From the cell containing the given text, extract its center point as (x, y) coordinate. 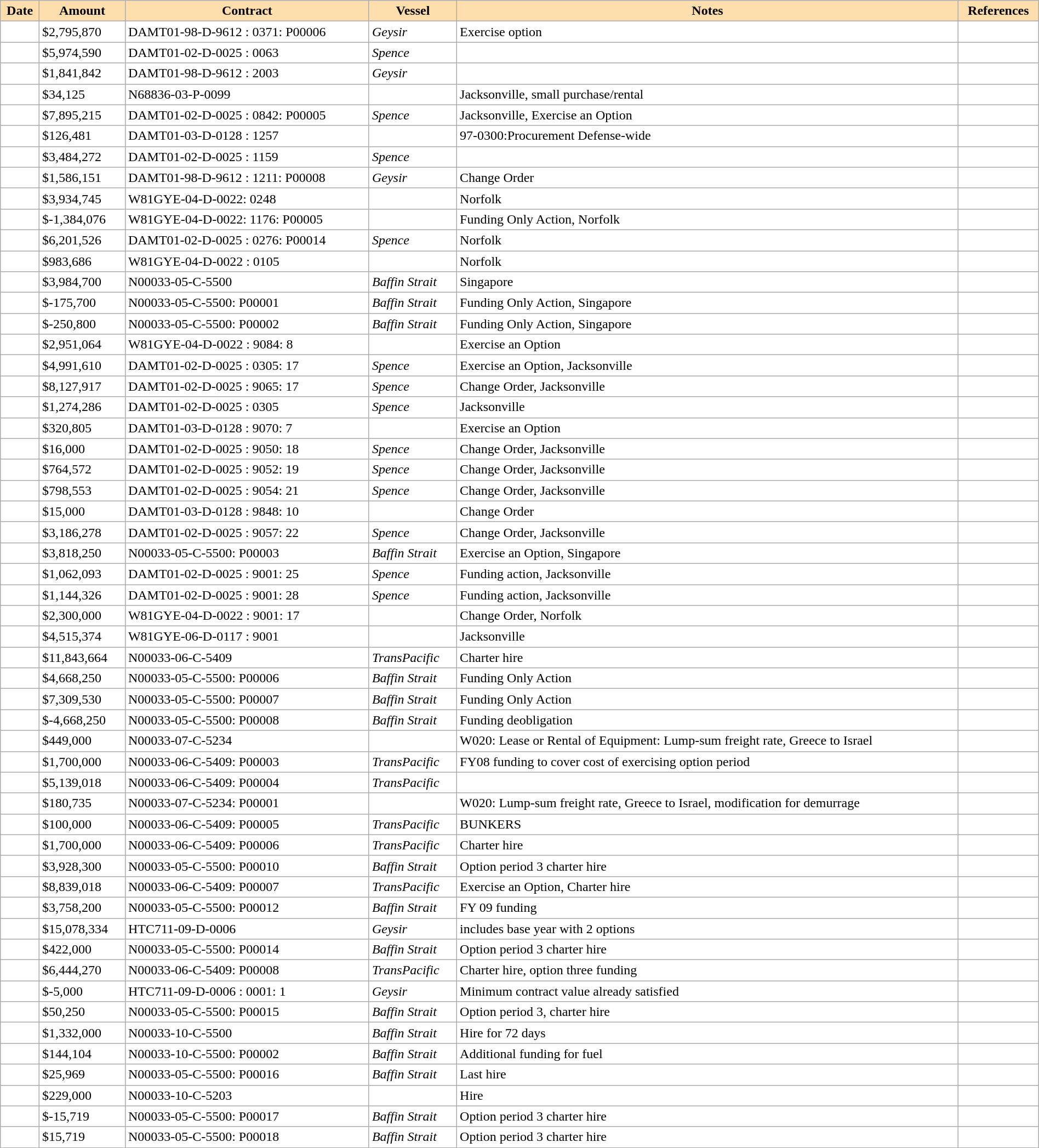
$229,000 (82, 1095)
N00033-06-C-5409: P00005 (247, 824)
DAMT01-03-D-0128 : 9070: 7 (247, 428)
N00033-05-C-5500: P00008 (247, 720)
N00033-06-C-5409: P00003 (247, 762)
$1,586,151 (82, 178)
N00033-05-C-5500: P00010 (247, 866)
$3,758,200 (82, 907)
$3,484,272 (82, 157)
$3,186,278 (82, 532)
Hire for 72 days (708, 1033)
W81GYE-04-D-0022: 1176: P00005 (247, 219)
DAMT01-02-D-0025 : 0842: P00005 (247, 115)
$15,000 (82, 511)
DAMT01-98-D-9612 : 1211: P00008 (247, 178)
N00033-10-C-5500 (247, 1033)
DAMT01-02-D-0025 : 0305: 17 (247, 365)
$-175,700 (82, 303)
N00033-07-C-5234 (247, 741)
Notes (708, 11)
$3,984,700 (82, 282)
$1,144,326 (82, 595)
$2,951,064 (82, 345)
$7,309,530 (82, 699)
$126,481 (82, 136)
97-0300:Procurement Defense-wide (708, 136)
$-1,384,076 (82, 219)
$16,000 (82, 449)
Charter hire, option three funding (708, 970)
$-15,719 (82, 1116)
$-4,668,250 (82, 720)
$6,201,526 (82, 240)
DAMT01-02-D-0025 : 9001: 25 (247, 574)
DAMT01-02-D-0025 : 0276: P00014 (247, 240)
$8,127,917 (82, 386)
$50,250 (82, 1012)
DAMT01-02-D-0025 : 9057: 22 (247, 532)
$8,839,018 (82, 887)
$-250,800 (82, 324)
$1,274,286 (82, 407)
N68836-03-P-0099 (247, 94)
$798,553 (82, 490)
$4,515,374 (82, 637)
Last hire (708, 1075)
Minimum contract value already satisfied (708, 991)
W020: Lump-sum freight rate, Greece to Israel, modification for demurrage (708, 803)
N00033-06-C-5409: P00007 (247, 887)
$144,104 (82, 1054)
$2,795,870 (82, 32)
Singapore (708, 282)
$25,969 (82, 1075)
$34,125 (82, 94)
Exercise an Option, Jacksonville (708, 365)
$4,668,250 (82, 678)
$2,300,000 (82, 616)
N00033-05-C-5500: P00003 (247, 553)
DAMT01-02-D-0025 : 9001: 28 (247, 595)
Option period 3, charter hire (708, 1012)
N00033-07-C-5234: P00001 (247, 803)
W81GYE-04-D-0022 : 9001: 17 (247, 616)
BUNKERS (708, 824)
N00033-05-C-5500: P00001 (247, 303)
DAMT01-98-D-9612 : 0371: P00006 (247, 32)
N00033-05-C-5500: P00017 (247, 1116)
Additional funding for fuel (708, 1054)
$100,000 (82, 824)
DAMT01-03-D-0128 : 1257 (247, 136)
W81GYE-04-D-0022: 0248 (247, 198)
$3,934,745 (82, 198)
HTC711-09-D-0006 (247, 929)
Exercise an Option, Charter hire (708, 887)
$6,444,270 (82, 970)
$15,719 (82, 1137)
$7,895,215 (82, 115)
N00033-06-C-5409: P00006 (247, 845)
$1,062,093 (82, 574)
$180,735 (82, 803)
DAMT01-02-D-0025 : 1159 (247, 157)
W020: Lease or Rental of Equipment: Lump-sum freight rate, Greece to Israel (708, 741)
$422,000 (82, 950)
DAMT01-02-D-0025 : 9050: 18 (247, 449)
References (998, 11)
$983,686 (82, 261)
DAMT01-02-D-0025 : 9054: 21 (247, 490)
N00033-05-C-5500: P00012 (247, 907)
Vessel (413, 11)
N00033-10-C-5500: P00002 (247, 1054)
N00033-10-C-5203 (247, 1095)
$15,078,334 (82, 929)
N00033-06-C-5409: P00004 (247, 783)
N00033-05-C-5500 (247, 282)
N00033-06-C-5409: P00008 (247, 970)
$1,332,000 (82, 1033)
$5,974,590 (82, 53)
N00033-05-C-5500: P00014 (247, 950)
$-5,000 (82, 991)
DAMT01-98-D-9612 : 2003 (247, 73)
Jacksonville, Exercise an Option (708, 115)
Date (20, 11)
Jacksonville, small purchase/rental (708, 94)
$3,818,250 (82, 553)
$1,841,842 (82, 73)
Funding deobligation (708, 720)
W81GYE-04-D-0022 : 0105 (247, 261)
N00033-05-C-5500: P00002 (247, 324)
Hire (708, 1095)
$320,805 (82, 428)
DAMT01-02-D-0025 : 0063 (247, 53)
FY08 funding to cover cost of exercising option period (708, 762)
N00033-05-C-5500: P00015 (247, 1012)
N00033-05-C-5500: P00007 (247, 699)
$764,572 (82, 470)
DAMT01-02-D-0025 : 9065: 17 (247, 386)
$5,139,018 (82, 783)
Exercise an Option, Singapore (708, 553)
DAMT01-02-D-0025 : 0305 (247, 407)
Exercise option (708, 32)
$449,000 (82, 741)
Change Order, Norfolk (708, 616)
Funding Only Action, Norfolk (708, 219)
HTC711-09-D-0006 : 0001: 1 (247, 991)
W81GYE-06-D-0117 : 9001 (247, 637)
DAMT01-02-D-0025 : 9052: 19 (247, 470)
N00033-05-C-5500: P00016 (247, 1075)
$11,843,664 (82, 658)
DAMT01-03-D-0128 : 9848: 10 (247, 511)
N00033-05-C-5500: P00006 (247, 678)
W81GYE-04-D-0022 : 9084: 8 (247, 345)
Amount (82, 11)
$4,991,610 (82, 365)
FY 09 funding (708, 907)
N00033-05-C-5500: P00018 (247, 1137)
includes base year with 2 options (708, 929)
N00033-06-C-5409 (247, 658)
Contract (247, 11)
$3,928,300 (82, 866)
